For the text-containing cell, return its midpoint in [x, y] coordinate format. 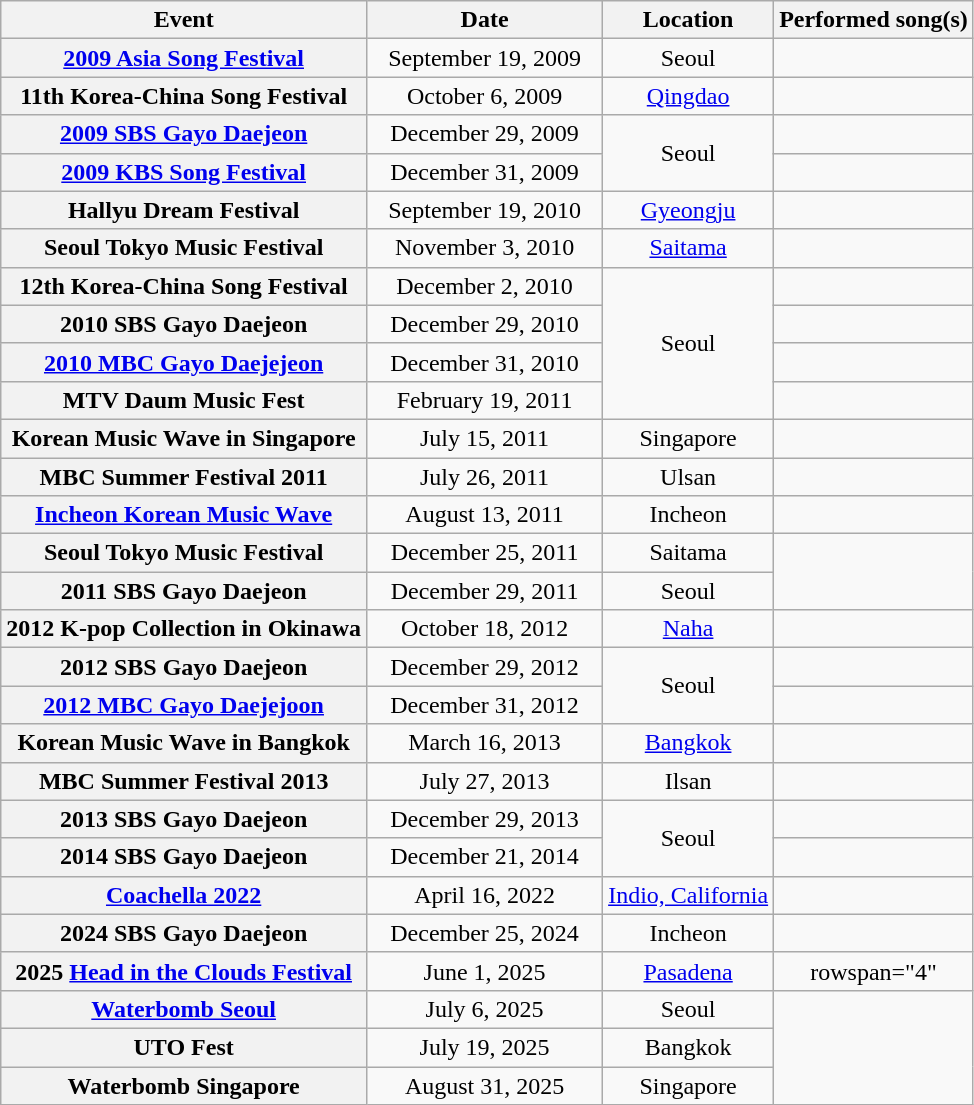
Location [688, 20]
February 19, 2011 [485, 400]
2010 MBC Gayo Daejejeon [184, 362]
December 2, 2010 [485, 286]
Ilsan [688, 781]
Waterbomb Seoul [184, 1009]
June 1, 2025 [485, 971]
2011 SBS Gayo Daejeon [184, 591]
July 6, 2025 [485, 1009]
December 31, 2009 [485, 172]
Hallyu Dream Festival [184, 210]
Event [184, 20]
2012 SBS Gayo Daejeon [184, 667]
December 29, 2012 [485, 667]
2024 SBS Gayo Daejeon [184, 933]
December 31, 2010 [485, 362]
Ulsan [688, 477]
September 19, 2010 [485, 210]
December 29, 2010 [485, 324]
August 13, 2011 [485, 515]
2025 Head in the Clouds Festival [184, 971]
2014 SBS Gayo Daejeon [184, 857]
July 19, 2025 [485, 1047]
July 26, 2011 [485, 477]
December 25, 2024 [485, 933]
December 25, 2011 [485, 553]
2009 KBS Song Festival [184, 172]
August 31, 2025 [485, 1085]
Coachella 2022 [184, 895]
Korean Music Wave in Singapore [184, 438]
October 18, 2012 [485, 629]
Naha [688, 629]
Date [485, 20]
Indio, California [688, 895]
2012 MBC Gayo Daejejoon [184, 705]
December 29, 2011 [485, 591]
MTV Daum Music Fest [184, 400]
April 16, 2022 [485, 895]
UTO Fest [184, 1047]
December 21, 2014 [485, 857]
2010 SBS Gayo Daejeon [184, 324]
Incheon Korean Music Wave [184, 515]
March 16, 2013 [485, 743]
Gyeongju [688, 210]
rowspan="4" [874, 971]
2009 Asia Song Festival [184, 58]
2012 K-pop Collection in Okinawa [184, 629]
12th Korea-China Song Festival [184, 286]
December 29, 2009 [485, 134]
2009 SBS Gayo Daejeon [184, 134]
December 31, 2012 [485, 705]
December 29, 2013 [485, 819]
September 19, 2009 [485, 58]
MBC Summer Festival 2011 [184, 477]
October 6, 2009 [485, 96]
Korean Music Wave in Bangkok [184, 743]
Waterbomb Singapore [184, 1085]
MBC Summer Festival 2013 [184, 781]
11th Korea-China Song Festival [184, 96]
July 27, 2013 [485, 781]
2013 SBS Gayo Daejeon [184, 819]
July 15, 2011 [485, 438]
Pasadena [688, 971]
Qingdao [688, 96]
Performed song(s) [874, 20]
November 3, 2010 [485, 248]
